Determine the (x, y) coordinate at the center of the cell enclosing the given text.  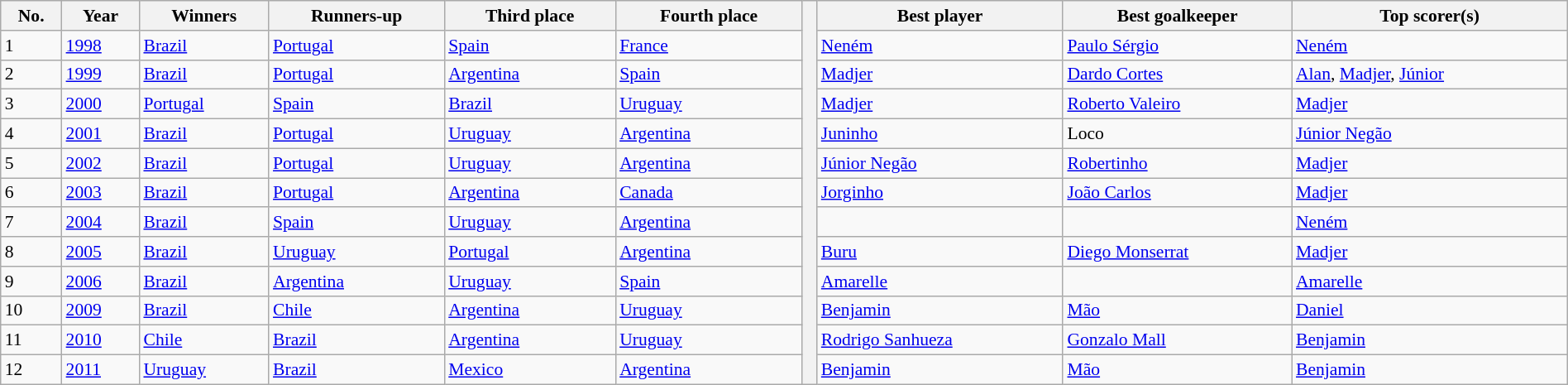
No. (31, 16)
7 (31, 223)
2005 (101, 252)
2 (31, 75)
France (709, 46)
11 (31, 340)
1998 (101, 46)
3 (31, 104)
Fourth place (709, 16)
1999 (101, 75)
Juninho (940, 134)
João Carlos (1178, 193)
Roberto Valeiro (1178, 104)
Canada (709, 193)
2011 (101, 370)
Runners-up (356, 16)
4 (31, 134)
Diego Monserrat (1178, 252)
Dardo Cortes (1178, 75)
6 (31, 193)
1 (31, 46)
Buru (940, 252)
Top scorer(s) (1429, 16)
Robertinho (1178, 163)
Gonzalo Mall (1178, 340)
2010 (101, 340)
Daniel (1429, 310)
Mexico (529, 370)
Paulo Sérgio (1178, 46)
2003 (101, 193)
8 (31, 252)
Third place (529, 16)
10 (31, 310)
Jorginho (940, 193)
Rodrigo Sanhueza (940, 340)
2009 (101, 310)
Alan, Madjer, Júnior (1429, 75)
9 (31, 282)
2004 (101, 223)
Loco (1178, 134)
Year (101, 16)
2000 (101, 104)
2001 (101, 134)
Winners (203, 16)
Best player (940, 16)
Best goalkeeper (1178, 16)
5 (31, 163)
2006 (101, 282)
2002 (101, 163)
12 (31, 370)
